Search for the cell housing the specified text and yield its (x, y) center coordinate. 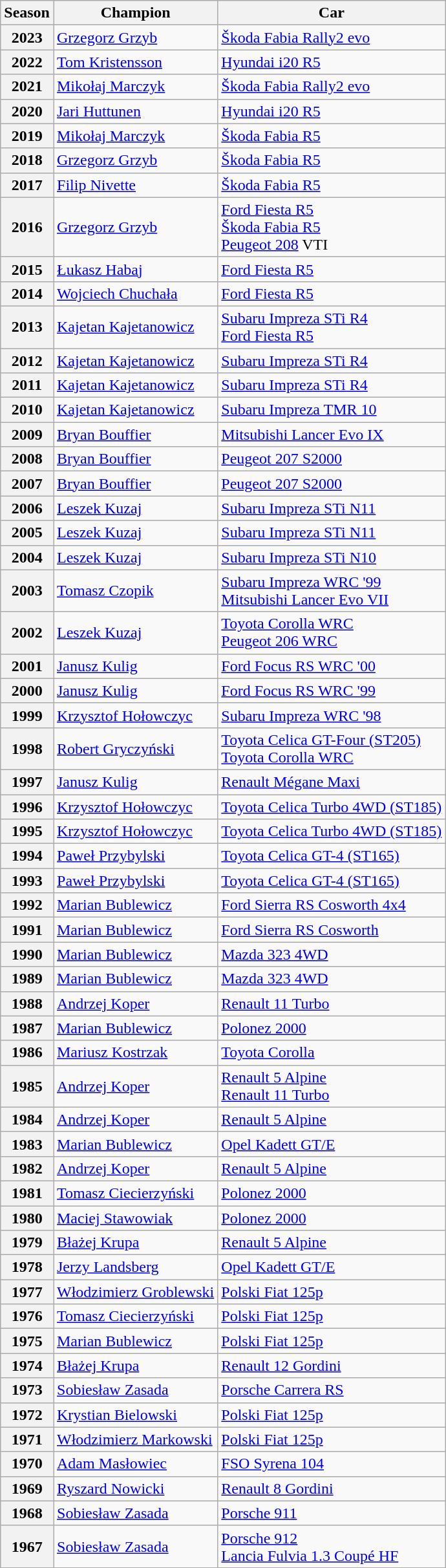
1984 (27, 1119)
1996 (27, 806)
Filip Nivette (135, 185)
1997 (27, 782)
2010 (27, 410)
Porsche 911 (332, 1513)
1978 (27, 1267)
2019 (27, 136)
Tom Kristensson (135, 62)
2009 (27, 435)
Łukasz Habaj (135, 269)
Renault 5 AlpineRenault 11 Turbo (332, 1086)
1967 (27, 1547)
1975 (27, 1341)
2021 (27, 87)
Renault 12 Gordini (332, 1366)
Maciej Stawowiak (135, 1218)
Krystian Bielowski (135, 1415)
1974 (27, 1366)
Ford Sierra RS Cosworth (332, 930)
Subaru Impreza STi R4Ford Fiesta R5 (332, 327)
1981 (27, 1193)
1973 (27, 1390)
2017 (27, 185)
Ryszard Nowicki (135, 1488)
Tomasz Czopik (135, 591)
1987 (27, 1028)
1989 (27, 979)
1980 (27, 1218)
1988 (27, 1004)
Season (27, 13)
1970 (27, 1464)
Subaru Impreza TMR 10 (332, 410)
2008 (27, 459)
Toyota Celica GT-Four (ST205)Toyota Corolla WRC (332, 749)
2007 (27, 484)
1992 (27, 905)
2002 (27, 632)
2022 (27, 62)
Renault 11 Turbo (332, 1004)
2012 (27, 360)
1983 (27, 1144)
1991 (27, 930)
2015 (27, 269)
1999 (27, 715)
Adam Masłowiec (135, 1464)
Renault 8 Gordini (332, 1488)
1976 (27, 1316)
1993 (27, 881)
Ford Focus RS WRC '00 (332, 666)
2014 (27, 294)
Porsche 912Lancia Fulvia 1.3 Coupé HF (332, 1547)
Toyota Corolla WRCPeugeot 206 WRC (332, 632)
1990 (27, 954)
Champion (135, 13)
Renault Mégane Maxi (332, 782)
2003 (27, 591)
1968 (27, 1513)
2023 (27, 38)
Ford Focus RS WRC '99 (332, 691)
1971 (27, 1439)
2000 (27, 691)
Car (332, 13)
Jerzy Landsberg (135, 1267)
2018 (27, 160)
2013 (27, 327)
Robert Gryczyński (135, 749)
2005 (27, 533)
1994 (27, 856)
Subaru Impreza STi N10 (332, 557)
Ford Fiesta R5 Škoda Fabia R5Peugeot 208 VTI (332, 227)
1979 (27, 1243)
1977 (27, 1292)
Włodzimierz Groblewski (135, 1292)
1998 (27, 749)
2006 (27, 508)
2016 (27, 227)
Mitsubishi Lancer Evo IX (332, 435)
2001 (27, 666)
2004 (27, 557)
Włodzimierz Markowski (135, 1439)
Mariusz Kostrzak (135, 1053)
FSO Syrena 104 (332, 1464)
1995 (27, 832)
Toyota Corolla (332, 1053)
Wojciech Chuchała (135, 294)
1969 (27, 1488)
1982 (27, 1168)
1985 (27, 1086)
2020 (27, 111)
1972 (27, 1415)
2011 (27, 385)
Ford Sierra RS Cosworth 4x4 (332, 905)
1986 (27, 1053)
Subaru Impreza WRC '99Mitsubishi Lancer Evo VII (332, 591)
Subaru Impreza WRC '98 (332, 715)
Porsche Carrera RS (332, 1390)
Jari Huttunen (135, 111)
